Extract the (x, y) coordinate from the center of the cell holding the provided text.  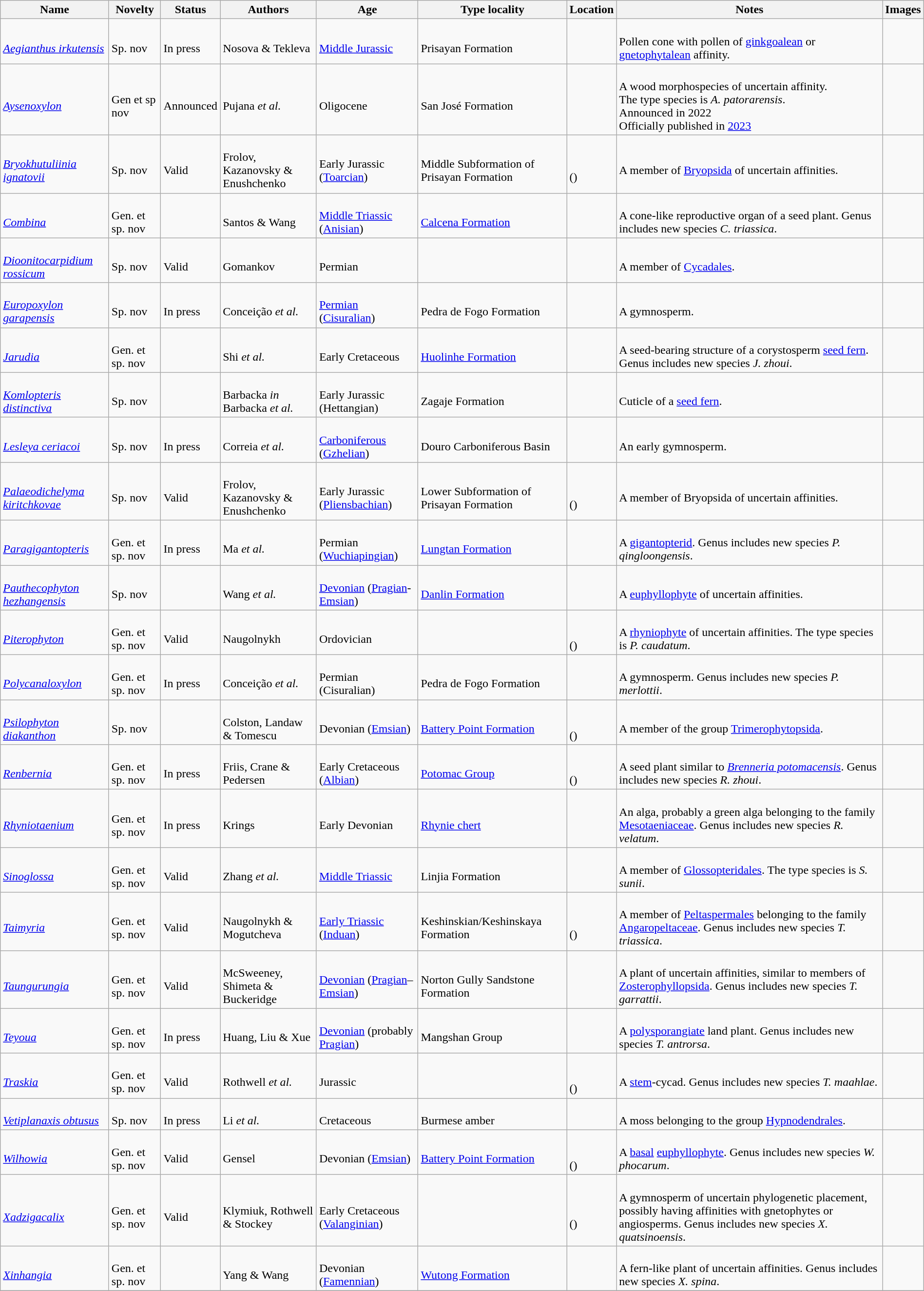
Potomac Group (492, 767)
Paragigantopteris (55, 542)
A seed plant similar to Brenneria potomacensis. Genus includes new species R. zhoui. (750, 767)
Colston, Landaw & Tomescu (269, 722)
Prisayan Formation (492, 41)
Wutong Formation (492, 1268)
Early Triassic (Induan) (367, 921)
Burmese amber (492, 1114)
A member of the group Trimerophytopsida. (750, 722)
Teyoua (55, 1031)
A cone-like reproductive organ of a seed plant. Genus includes new species C. triassica. (750, 215)
A seed-bearing structure of a corystosperm seed fern. Genus includes new species J. zhoui. (750, 350)
Huolinhe Formation (492, 350)
Ma et al. (269, 542)
Permian (367, 260)
San José Formation (492, 99)
Combina (55, 215)
Middle Triassic (Anisian) (367, 215)
Huang, Liu & Xue (269, 1031)
Middle Jurassic (367, 41)
Psilophyton diakanthon (55, 722)
Early Cretaceous (Valanginian) (367, 1210)
A polysporangiate land plant. Genus includes new species T. antrorsa. (750, 1031)
Shi et al. (269, 350)
Wilhowia (55, 1152)
Ordovician (367, 633)
Piterophyton (55, 633)
Douro Carboniferous Basin (492, 440)
Middle Subformation of Prisayan Formation (492, 164)
Gomankov (269, 260)
Devonian (probably Pragian) (367, 1031)
Type locality (492, 10)
Jurassic (367, 1076)
Traskia (55, 1076)
Lungtan Formation (492, 542)
Pujana et al. (269, 99)
Wang et al. (269, 588)
Mangshan Group (492, 1031)
Cuticle of a seed fern. (750, 395)
A gigantopterid. Genus includes new species P. qingloongensis. (750, 542)
A rhyniophyte of uncertain affinities. The type species is P. caudatum. (750, 633)
Krings (269, 819)
Early Cretaceous (Albian) (367, 767)
Linjia Formation (492, 870)
Devonian (Famennian) (367, 1268)
Permian (Wuchiapingian) (367, 542)
An early gymnosperm. (750, 440)
A fern-like plant of uncertain affinities. Genus includes new species X. spina. (750, 1268)
Naugolnykh (269, 633)
Novelty (135, 10)
Pauthecophyton hezhangensis (55, 588)
Early Devonian (367, 819)
An alga, probably a green alga belonging to the family Mesotaeniaceae. Genus includes new species R. velatum. (750, 819)
Status (191, 10)
Xadzigacalix (55, 1210)
A moss belonging to the group Hypnodendrales. (750, 1114)
Sinoglossa (55, 870)
McSweeney, Shimeta & Buckeridge (269, 980)
Devonian (Pragian–Emsian) (367, 980)
Carboniferous (Gzhelian) (367, 440)
Notes (750, 10)
Age (367, 10)
Name (55, 10)
Bryokhutuliinia ignatovii (55, 164)
Polycanaloxylon (55, 677)
Images (903, 10)
A member of Cycadales. (750, 260)
Calcena Formation (492, 215)
Jarudia (55, 350)
Vetiplanaxis obtusus (55, 1114)
Pollen cone with pollen of ginkgoalean or gnetophytalean affinity. (750, 41)
Li et al. (269, 1114)
Early Jurassic (Pliensbachian) (367, 491)
A basal euphyllophyte. Genus includes new species W. phocarum. (750, 1152)
Dioonitocarpidium rossicum (55, 260)
Barbacka in Barbacka et al. (269, 395)
Friis, Crane & Pedersen (269, 767)
Location (592, 10)
Oligocene (367, 99)
Yang & Wang (269, 1268)
A member of Peltaspermales belonging to the family Angaropeltaceae. Genus includes new species T. triassica. (750, 921)
Aysenoxylon (55, 99)
Lesleya ceriacoi (55, 440)
Early Jurassic (Toarcian) (367, 164)
Europoxylon garapensis (55, 305)
A stem-cycad. Genus includes new species T. maahlae. (750, 1076)
Keshinskian/Keshinskaya Formation (492, 921)
Gen et sp nov (135, 99)
A euphyllophyte of uncertain affinities. (750, 588)
Devonian (Pragian-Emsian) (367, 588)
Palaeodichelyma kiritchkovae (55, 491)
Nosova & Tekleva (269, 41)
Zhang et al. (269, 870)
Rhynie chert (492, 819)
Xinhangia (55, 1268)
A member of Glossopteridales. The type species is S. sunii. (750, 870)
Renbernia (55, 767)
Aegianthus irkutensis (55, 41)
Klymiuk, Rothwell & Stockey (269, 1210)
Taimyria (55, 921)
A gymnosperm. Genus includes new species P. merlottii. (750, 677)
Early Jurassic (Hettangian) (367, 395)
Danlin Formation (492, 588)
Santos & Wang (269, 215)
Announced (191, 99)
Komlopteris distinctiva (55, 395)
A plant of uncertain affinities, similar to members of Zosterophyllopsida. Genus includes new species T. garrattii. (750, 980)
Taungurungia (55, 980)
Norton Gully Sandstone Formation (492, 980)
Lower Subformation of Prisayan Formation (492, 491)
Rhyniotaenium (55, 819)
Middle Triassic (367, 870)
Gensel (269, 1152)
Cretaceous (367, 1114)
Correia et al. (269, 440)
A wood morphospecies of uncertain affinity. The type species is A. patorarensis.Announced in 2022Officially published in 2023 (750, 99)
Naugolnykh & Mogutcheva (269, 921)
Zagaje Formation (492, 395)
A gymnosperm. (750, 305)
Early Cretaceous (367, 350)
Authors (269, 10)
Rothwell et al. (269, 1076)
